Pinpoint the cell where the given text exists, returning its (X, Y) midpoint coordinate. 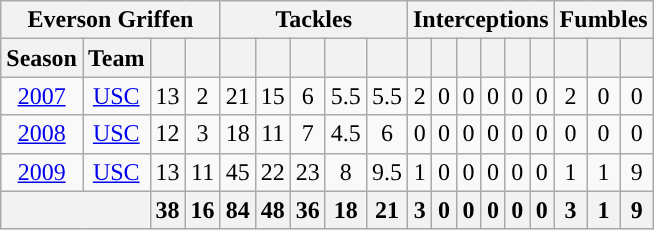
15 (272, 96)
22 (272, 172)
9.5 (386, 172)
23 (308, 172)
Fumbles (604, 20)
16 (202, 210)
Team (116, 58)
2008 (42, 134)
48 (272, 210)
7 (308, 134)
2007 (42, 96)
12 (168, 134)
36 (308, 210)
84 (238, 210)
45 (238, 172)
Interceptions (480, 20)
Season (42, 58)
8 (346, 172)
Tackles (314, 20)
4.5 (346, 134)
Everson Griffen (110, 20)
2009 (42, 172)
38 (168, 210)
